Identify which cell holds the provided text, then report its [X, Y] central coordinate. 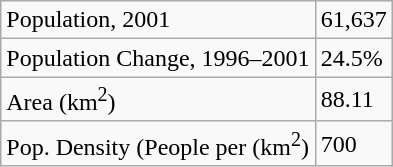
Population, 2001 [158, 20]
Population Change, 1996–2001 [158, 58]
61,637 [354, 20]
700 [354, 144]
Pop. Density (People per (km2) [158, 144]
Area (km2) [158, 100]
24.5% [354, 58]
88.11 [354, 100]
